Return (X, Y) of the center of cell containing provided text 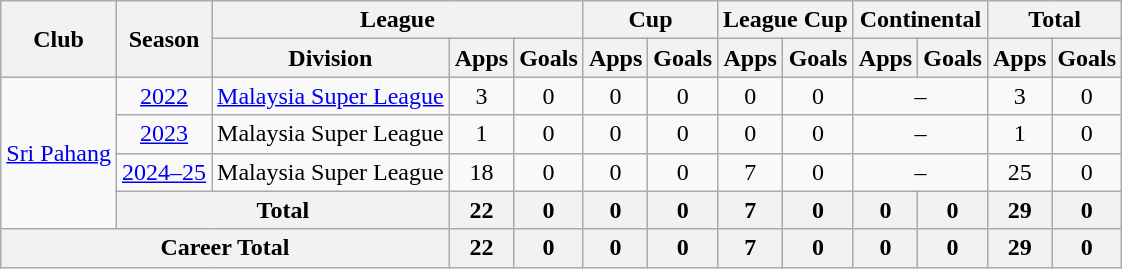
2022 (164, 96)
Sri Pahang (59, 153)
2023 (164, 134)
Cup (650, 20)
Career Total (225, 248)
Division (331, 58)
Season (164, 39)
League (398, 20)
2024–25 (164, 172)
Continental (920, 20)
Club (59, 39)
18 (481, 172)
League Cup (786, 20)
25 (1019, 172)
